Locate the cell with the specified text and output its [x, y] center coordinate. 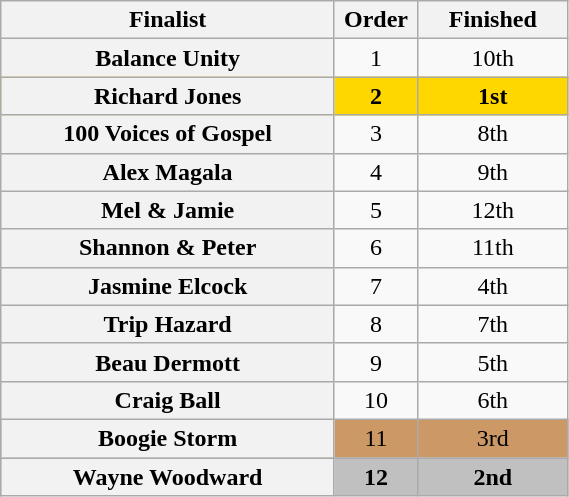
Trip Hazard [168, 324]
Order [376, 20]
Shannon & Peter [168, 248]
11 [376, 438]
2nd [493, 477]
4th [493, 286]
3rd [493, 438]
Finished [493, 20]
6 [376, 248]
6th [493, 400]
5 [376, 210]
1 [376, 58]
Finalist [168, 20]
10th [493, 58]
7 [376, 286]
12th [493, 210]
Wayne Woodward [168, 477]
10 [376, 400]
3 [376, 134]
7th [493, 324]
5th [493, 362]
9 [376, 362]
4 [376, 172]
100 Voices of Gospel [168, 134]
8 [376, 324]
9th [493, 172]
Mel & Jamie [168, 210]
11th [493, 248]
Alex Magala [168, 172]
Richard Jones [168, 96]
Craig Ball [168, 400]
Beau Dermott [168, 362]
Balance Unity [168, 58]
Jasmine Elcock [168, 286]
2 [376, 96]
8th [493, 134]
1st [493, 96]
12 [376, 477]
Boogie Storm [168, 438]
